Scan for the cell matching the given text and deliver its [x, y] coordinate at center. 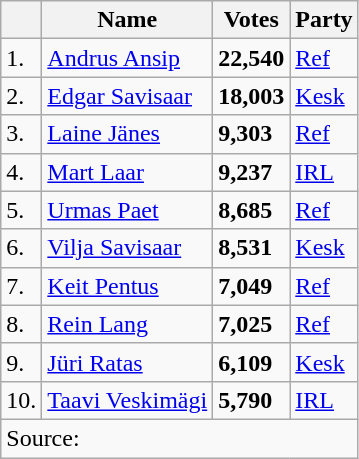
10. [22, 400]
8,685 [252, 210]
4. [22, 172]
6,109 [252, 362]
Name [128, 20]
8,531 [252, 248]
Keit Pentus [128, 286]
8. [22, 324]
9,303 [252, 134]
5,790 [252, 400]
3. [22, 134]
Edgar Savisaar [128, 96]
7. [22, 286]
Mart Laar [128, 172]
7,025 [252, 324]
7,049 [252, 286]
Vilja Savisaar [128, 248]
Party [324, 20]
1. [22, 58]
9. [22, 362]
2. [22, 96]
5. [22, 210]
Andrus Ansip [128, 58]
Jüri Ratas [128, 362]
Source: [180, 438]
Rein Lang [128, 324]
9,237 [252, 172]
Urmas Paet [128, 210]
Laine Jänes [128, 134]
22,540 [252, 58]
18,003 [252, 96]
Taavi Veskimägi [128, 400]
6. [22, 248]
Votes [252, 20]
